Detect which cell encompasses the target text, then output its (x, y) center coordinate. 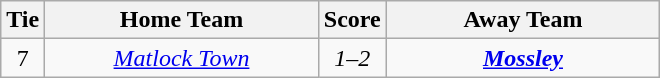
1–2 (352, 58)
Away Team (523, 20)
Tie (23, 20)
7 (23, 58)
Home Team (182, 20)
Mossley (523, 58)
Score (352, 20)
Matlock Town (182, 58)
